For the text-containing cell, return its midpoint in [X, Y] coordinate format. 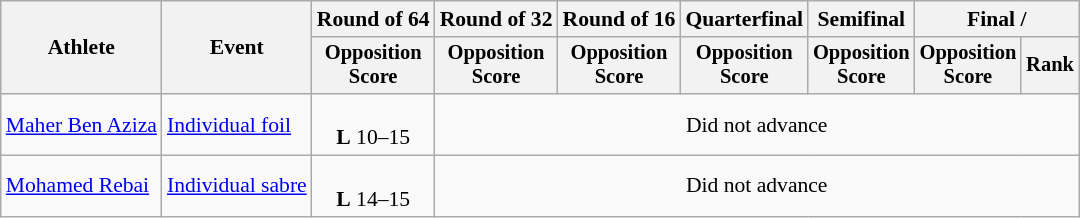
Round of 64 [374, 19]
Round of 32 [496, 19]
Individual sabre [237, 186]
Event [237, 48]
L 10–15 [374, 124]
Rank [1050, 66]
Athlete [82, 48]
Quarterfinal [744, 19]
Mohamed Rebai [82, 186]
Maher Ben Aziza [82, 124]
Round of 16 [620, 19]
L 14–15 [374, 186]
Individual foil [237, 124]
Semifinal [862, 19]
Final / [997, 19]
